Return the (x, y) coordinate for the center point of the cell that contains the specified text.  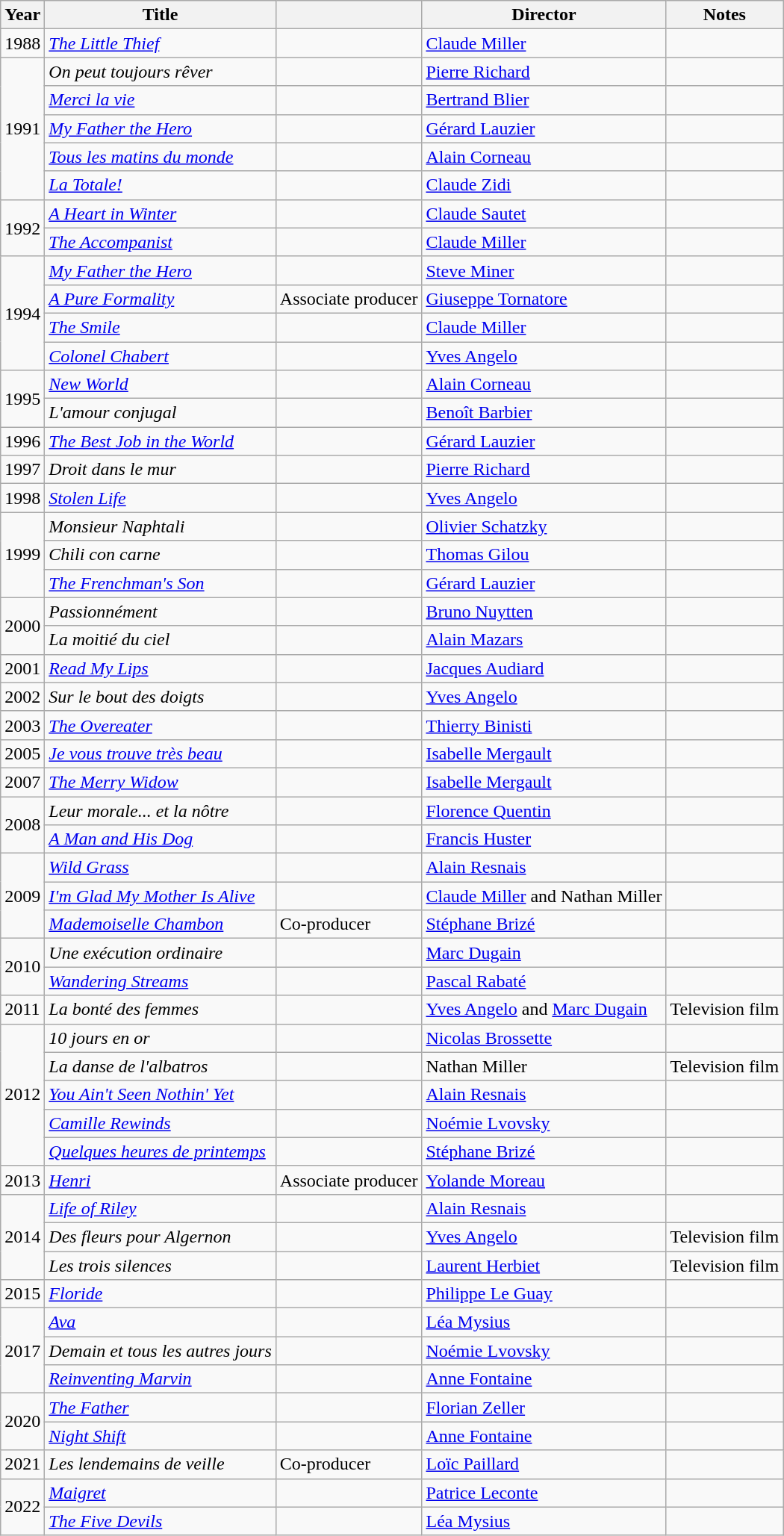
New World (160, 385)
You Ain't Seen Nothin' Yet (160, 1095)
L'amour conjugal (160, 413)
Bruno Nuytten (544, 612)
Wild Grass (160, 868)
Nicolas Brossette (544, 1038)
2005 (22, 753)
Thierry Binisti (544, 725)
2014 (22, 1237)
Maigret (160, 1493)
Laurent Herbiet (544, 1266)
On peut toujours rêver (160, 72)
Francis Huster (544, 839)
Quelques heures de printemps (160, 1151)
Passionnément (160, 612)
The Little Thief (160, 43)
2013 (22, 1180)
Merci la vie (160, 100)
Mademoiselle Chambon (160, 924)
1997 (22, 470)
2001 (22, 668)
Une exécution ordinaire (160, 953)
A Man and His Dog (160, 839)
1992 (22, 228)
The Smile (160, 327)
Tous les matins du monde (160, 157)
Florence Quentin (544, 810)
Philippe Le Guay (544, 1294)
Ava (160, 1322)
La bonté des femmes (160, 1010)
2000 (22, 626)
2008 (22, 824)
Colonel Chabert (160, 356)
The Five Devils (160, 1521)
Bertrand Blier (544, 100)
I'm Glad My Mother Is Alive (160, 896)
2012 (22, 1095)
Giuseppe Tornatore (544, 299)
Stolen Life (160, 498)
Alain Mazars (544, 640)
2017 (22, 1351)
Steve Miner (544, 270)
Night Shift (160, 1436)
2011 (22, 1010)
Claude Miller and Nathan Miller (544, 896)
The Frenchman's Son (160, 583)
Nathan Miller (544, 1066)
Floride (160, 1294)
Life of Riley (160, 1208)
The Best Job in the World (160, 441)
Director (544, 15)
Notes (724, 15)
Reinventing Marvin (160, 1379)
10 jours en or (160, 1038)
2021 (22, 1464)
1998 (22, 498)
Year (22, 15)
Yolande Moreau (544, 1180)
Droit dans le mur (160, 470)
Henri (160, 1180)
2003 (22, 725)
Les lendemains de veille (160, 1464)
2009 (22, 896)
Yves Angelo and Marc Dugain (544, 1010)
Claude Zidi (544, 185)
Claude Sautet (544, 214)
Wandering Streams (160, 981)
Patrice Leconte (544, 1493)
Marc Dugain (544, 953)
Thomas Gilou (544, 555)
Les trois silences (160, 1266)
1991 (22, 128)
Pascal Rabaté (544, 981)
Title (160, 15)
La moitié du ciel (160, 640)
Jacques Audiard (544, 668)
1995 (22, 399)
1999 (22, 555)
Camille Rewinds (160, 1123)
Monsieur Naphtali (160, 526)
2015 (22, 1294)
Je vous trouve très beau (160, 753)
2002 (22, 697)
The Overeater (160, 725)
Leur morale... et la nôtre (160, 810)
2010 (22, 967)
2007 (22, 782)
Des fleurs pour Algernon (160, 1237)
The Accompanist (160, 242)
Chili con carne (160, 555)
Sur le bout des doigts (160, 697)
1994 (22, 313)
2022 (22, 1507)
La danse de l'albatros (160, 1066)
1988 (22, 43)
Read My Lips (160, 668)
A Heart in Winter (160, 214)
La Totale! (160, 185)
The Father (160, 1408)
The Merry Widow (160, 782)
2020 (22, 1422)
Benoît Barbier (544, 413)
Olivier Schatzky (544, 526)
Demain et tous les autres jours (160, 1351)
Florian Zeller (544, 1408)
A Pure Formality (160, 299)
Loïc Paillard (544, 1464)
1996 (22, 441)
